Return the (X, Y) coordinate for the center point of the cell that contains the specified text.  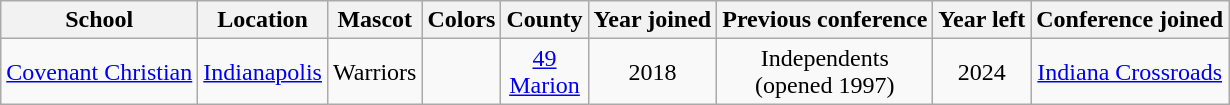
County (544, 20)
Indianapolis (263, 72)
Warriors (374, 72)
School (100, 20)
Indiana Crossroads (1130, 72)
Covenant Christian (100, 72)
Location (263, 20)
49 Marion (544, 72)
Independents(opened 1997) (825, 72)
Year left (982, 20)
2024 (982, 72)
Year joined (652, 20)
Mascot (374, 20)
Colors (462, 20)
Conference joined (1130, 20)
Previous conference (825, 20)
2018 (652, 72)
